Return the (X, Y) coordinate for the center point of the cell that contains the specified text.  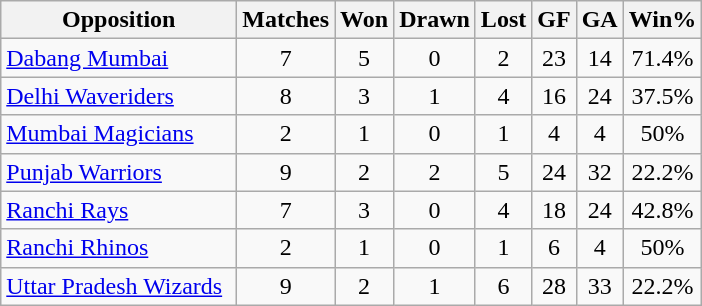
Uttar Pradesh Wizards (119, 286)
18 (554, 210)
Dabang Mumbai (119, 58)
14 (600, 58)
Ranchi Rays (119, 210)
71.4% (662, 58)
16 (554, 96)
32 (600, 172)
33 (600, 286)
Punjab Warriors (119, 172)
Won (364, 20)
Drawn (435, 20)
28 (554, 286)
Ranchi Rhinos (119, 248)
GA (600, 20)
23 (554, 58)
Win% (662, 20)
8 (286, 96)
Delhi Waveriders (119, 96)
Mumbai Magicians (119, 134)
Lost (503, 20)
Opposition (119, 20)
42.8% (662, 210)
37.5% (662, 96)
GF (554, 20)
Matches (286, 20)
